Output the (x, y) coordinate of the center of the cell containing the given text.  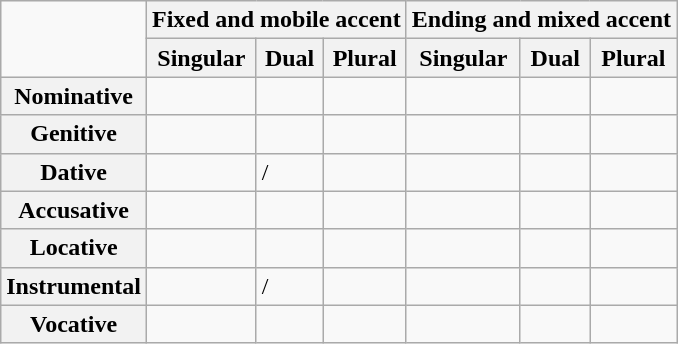
Locative (74, 248)
Dative (74, 172)
Nominative (74, 96)
Vocative (74, 324)
Ending and mixed accent (541, 20)
Fixed and mobile accent (276, 20)
Instrumental (74, 286)
Genitive (74, 134)
Accusative (74, 210)
